Provide the [x, y] coordinate of the cell's center where the given text is located.  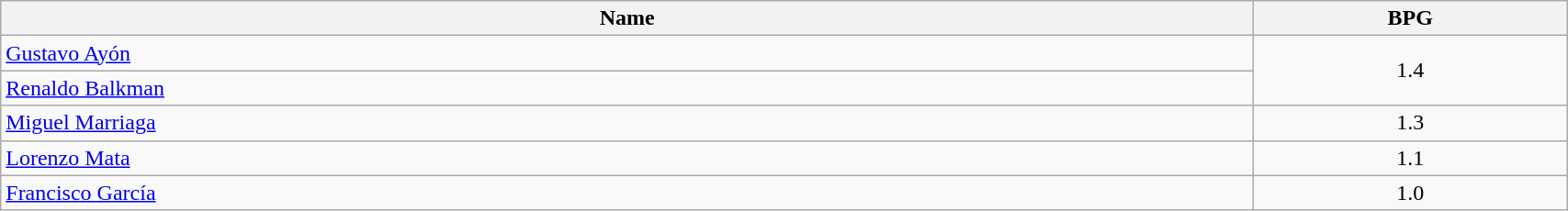
Miguel Marriaga [627, 123]
BPG [1411, 18]
1.1 [1411, 158]
1.0 [1411, 193]
Francisco García [627, 193]
Lorenzo Mata [627, 158]
Name [627, 18]
Gustavo Ayón [627, 53]
1.3 [1411, 123]
1.4 [1411, 71]
Renaldo Balkman [627, 88]
